Determine the [X, Y] coordinate at the center of the cell enclosing the given text.  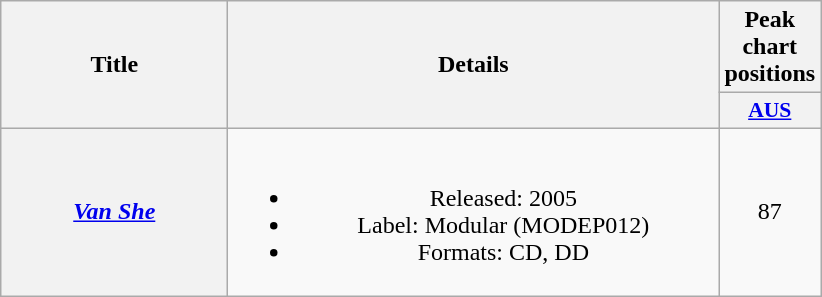
Released: 2005Label: Modular (MODEP012)Formats: CD, DD [474, 212]
AUS [770, 111]
Details [474, 65]
Peak chart positions [770, 47]
Title [114, 65]
Van She [114, 212]
87 [770, 212]
